Output the (x, y) coordinate of the center of the cell containing the given text.  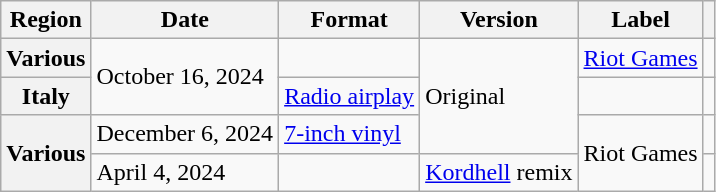
Region (46, 20)
Italy (46, 96)
Radio airplay (350, 96)
Kordhell remix (499, 172)
Label (640, 20)
Version (499, 20)
October 16, 2024 (185, 77)
Original (499, 96)
7-inch vinyl (350, 134)
April 4, 2024 (185, 172)
Format (350, 20)
Date (185, 20)
December 6, 2024 (185, 134)
